Return the [X, Y] coordinate for the center point of the cell that contains the specified text.  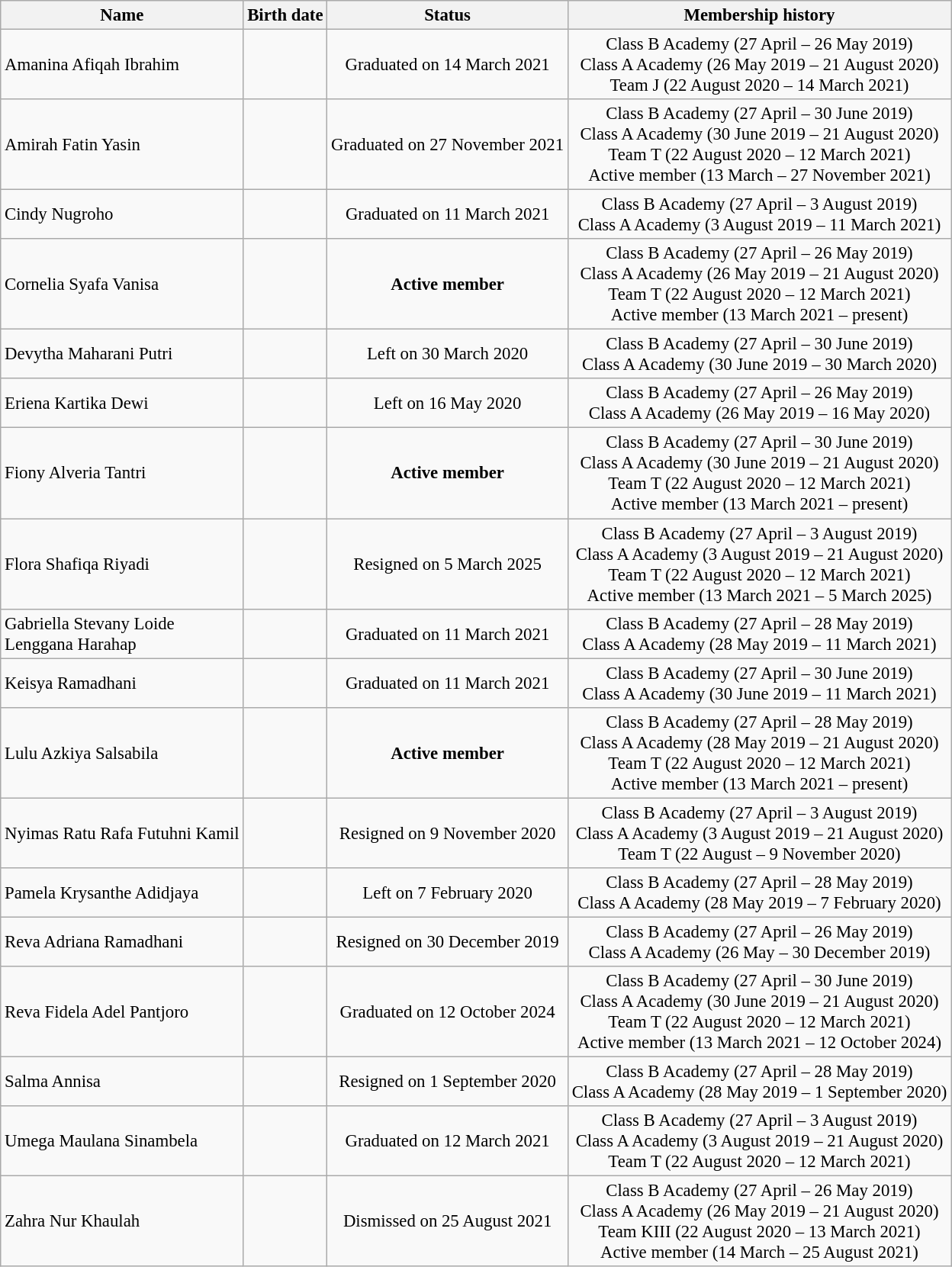
Name [122, 15]
Amanina Afiqah Ibrahim [122, 65]
Graduated on 27 November 2021 [448, 145]
Lulu Azkiya Salsabila [122, 752]
Class B Academy (27 April – 26 May 2019)Class A Academy (26 May 2019 – 16 May 2020) [759, 403]
Salma Annisa [122, 1082]
Class B Academy (27 April – 3 August 2019)Class A Academy (3 August 2019 – 11 March 2021) [759, 215]
Left on 30 March 2020 [448, 354]
Membership history [759, 15]
Class B Academy (27 April – 26 May 2019)Class A Academy (26 May – 30 December 2019) [759, 941]
Dismissed on 25 August 2021 [448, 1222]
Class B Academy (27 April – 28 May 2019)Class A Academy (28 May 2019 – 1 September 2020) [759, 1082]
Zahra Nur Khaulah [122, 1222]
Reva Fidela Adel Pantjoro [122, 1011]
Resigned on 9 November 2020 [448, 833]
Class B Academy (27 April – 30 June 2019)Class A Academy (30 June 2019 – 11 March 2021) [759, 683]
Keisya Ramadhani [122, 683]
Class B Academy (27 April – 28 May 2019)Class A Academy (28 May 2019 – 11 March 2021) [759, 633]
Pamela Krysanthe Adidjaya [122, 892]
Graduated on 12 October 2024 [448, 1011]
Amirah Fatin Yasin [122, 145]
Left on 16 May 2020 [448, 403]
Status [448, 15]
Eriena Kartika Dewi [122, 403]
Cornelia Syafa Vanisa [122, 284]
Resigned on 30 December 2019 [448, 941]
Graduated on 12 March 2021 [448, 1141]
Resigned on 1 September 2020 [448, 1082]
Devytha Maharani Putri [122, 354]
Birth date [285, 15]
Gabriella Stevany LoideLenggana Harahap [122, 633]
Graduated on 14 March 2021 [448, 65]
Resigned on 5 March 2025 [448, 564]
Class B Academy (27 April – 3 August 2019)Class A Academy (3 August 2019 – 21 August 2020)Team T (22 August – 9 November 2020) [759, 833]
Cindy Nugroho [122, 215]
Flora Shafiqa Riyadi [122, 564]
Nyimas Ratu Rafa Futuhni Kamil [122, 833]
Fiony Alveria Tantri [122, 473]
Left on 7 February 2020 [448, 892]
Class B Academy (27 April – 3 August 2019)Class A Academy (3 August 2019 – 21 August 2020)Team T (22 August 2020 – 12 March 2021) [759, 1141]
Class B Academy (27 April – 26 May 2019)Class A Academy (26 May 2019 – 21 August 2020)Team J (22 August 2020 – 14 March 2021) [759, 65]
Class B Academy (27 April – 30 June 2019)Class A Academy (30 June 2019 – 30 March 2020) [759, 354]
Umega Maulana Sinambela [122, 1141]
Reva Adriana Ramadhani [122, 941]
Class B Academy (27 April – 28 May 2019)Class A Academy (28 May 2019 – 7 February 2020) [759, 892]
